Find where the given text appears and provide that cell's center as (X, Y) coordinate. 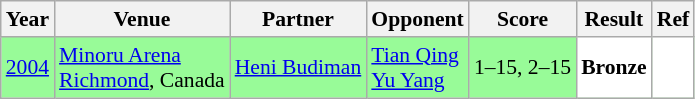
Ref (673, 19)
Score (522, 19)
Bronze (614, 68)
2004 (28, 68)
Result (614, 19)
Year (28, 19)
Tian Qing Yu Yang (418, 68)
Partner (298, 19)
Heni Budiman (298, 68)
Opponent (418, 19)
Venue (142, 19)
Minoru ArenaRichmond, Canada (142, 68)
1–15, 2–15 (522, 68)
